Detect which cell encompasses the target text, then output its [x, y] center coordinate. 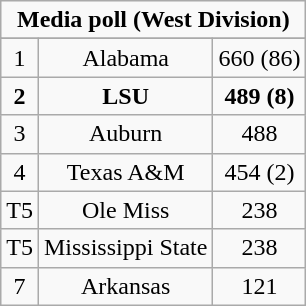
Ole Miss [125, 210]
4 [20, 172]
Mississippi State [125, 248]
489 (8) [260, 96]
Alabama [125, 58]
488 [260, 134]
Texas A&M [125, 172]
7 [20, 286]
454 (2) [260, 172]
3 [20, 134]
Media poll (West Division) [154, 20]
LSU [125, 96]
2 [20, 96]
Arkansas [125, 286]
660 (86) [260, 58]
121 [260, 286]
1 [20, 58]
Auburn [125, 134]
